Locate the cell with the specified text and output its [X, Y] center coordinate. 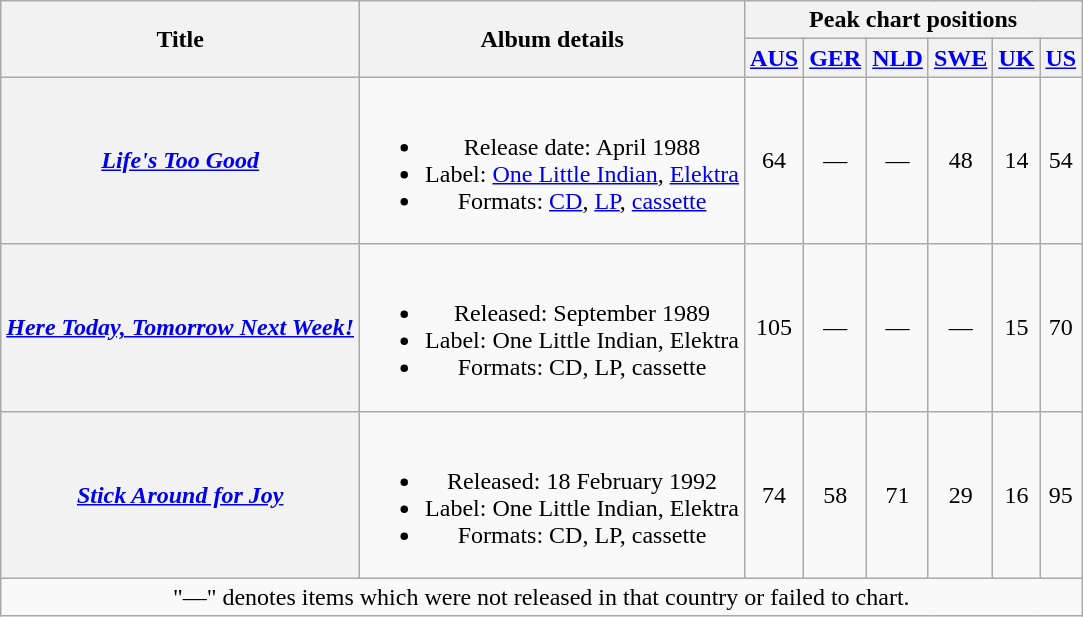
"—" denotes items which were not released in that country or failed to chart. [542, 597]
71 [898, 494]
GER [836, 58]
NLD [898, 58]
Title [180, 39]
Released: 18 February 1992Label: One Little Indian, ElektraFormats: CD, LP, cassette [552, 494]
14 [1016, 160]
AUS [774, 58]
58 [836, 494]
70 [1061, 328]
US [1061, 58]
105 [774, 328]
Peak chart positions [914, 20]
Release date: April 1988Label: One Little Indian, ElektraFormats: CD, LP, cassette [552, 160]
64 [774, 160]
Released: September 1989Label: One Little Indian, ElektraFormats: CD, LP, cassette [552, 328]
SWE [960, 58]
54 [1061, 160]
Life's Too Good [180, 160]
48 [960, 160]
29 [960, 494]
Album details [552, 39]
UK [1016, 58]
Here Today, Tomorrow Next Week! [180, 328]
74 [774, 494]
15 [1016, 328]
Stick Around for Joy [180, 494]
16 [1016, 494]
95 [1061, 494]
